Determine the [X, Y] coordinate at the center of the cell enclosing the given text.  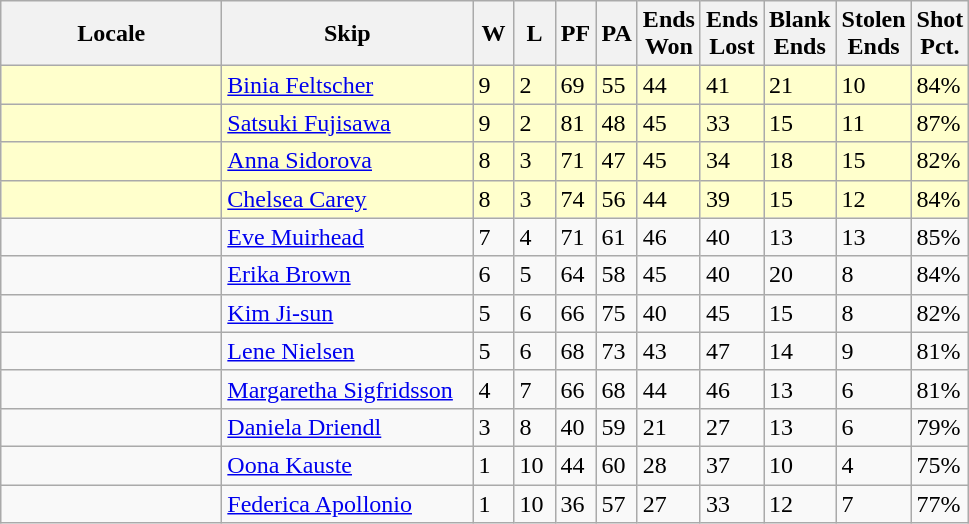
Satsuki Fujisawa [348, 123]
Oona Kauste [348, 465]
28 [668, 465]
58 [616, 275]
Erika Brown [348, 275]
77% [940, 503]
48 [616, 123]
Margaretha Sigfridsson [348, 389]
Anna Sidorova [348, 161]
Stolen Ends [874, 34]
14 [800, 351]
37 [732, 465]
69 [576, 85]
PF [576, 34]
Binia Feltscher [348, 85]
64 [576, 275]
Lene Nielsen [348, 351]
85% [940, 237]
Federica Apollonio [348, 503]
43 [668, 351]
11 [874, 123]
73 [616, 351]
PA [616, 34]
Locale [112, 34]
Daniela Driendl [348, 427]
55 [616, 85]
39 [732, 199]
Skip [348, 34]
87% [940, 123]
75 [616, 313]
Ends Won [668, 34]
Ends Lost [732, 34]
L [534, 34]
Chelsea Carey [348, 199]
57 [616, 503]
41 [732, 85]
59 [616, 427]
36 [576, 503]
18 [800, 161]
Eve Muirhead [348, 237]
20 [800, 275]
61 [616, 237]
Kim Ji-sun [348, 313]
Blank Ends [800, 34]
W [494, 34]
56 [616, 199]
74 [576, 199]
81 [576, 123]
75% [940, 465]
79% [940, 427]
34 [732, 161]
Shot Pct. [940, 34]
60 [616, 465]
